Determine the [x, y] coordinate at the center of the cell enclosing the given text.  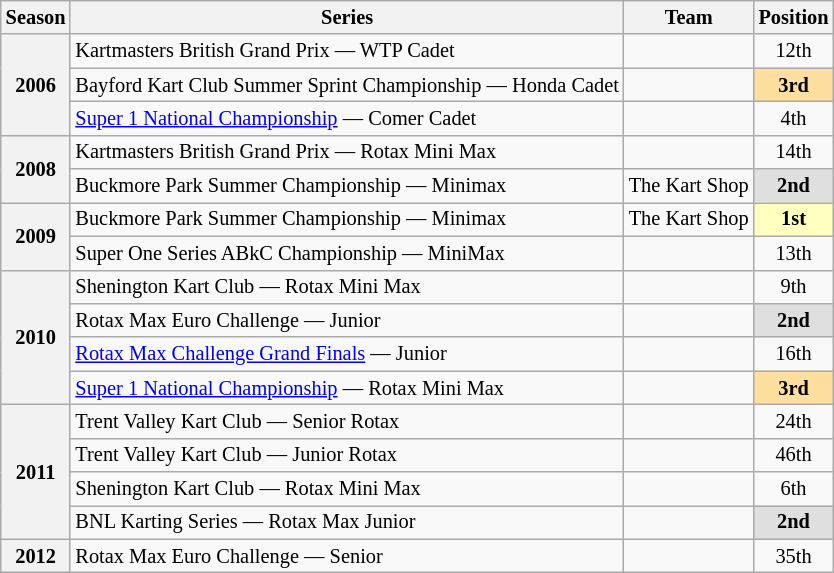
Super 1 National Championship — Comer Cadet [346, 118]
Super One Series ABkC Championship — MiniMax [346, 253]
2012 [36, 556]
Position [794, 17]
2008 [36, 168]
4th [794, 118]
Super 1 National Championship — Rotax Mini Max [346, 388]
24th [794, 421]
46th [794, 455]
BNL Karting Series — Rotax Max Junior [346, 522]
2009 [36, 236]
Season [36, 17]
13th [794, 253]
35th [794, 556]
2006 [36, 84]
6th [794, 489]
Rotax Max Euro Challenge — Senior [346, 556]
9th [794, 287]
Series [346, 17]
16th [794, 354]
Rotax Max Challenge Grand Finals — Junior [346, 354]
14th [794, 152]
Rotax Max Euro Challenge — Junior [346, 320]
Kartmasters British Grand Prix — Rotax Mini Max [346, 152]
2011 [36, 472]
Team [689, 17]
Kartmasters British Grand Prix — WTP Cadet [346, 51]
2010 [36, 338]
1st [794, 219]
Trent Valley Kart Club — Junior Rotax [346, 455]
Bayford Kart Club Summer Sprint Championship — Honda Cadet [346, 85]
Trent Valley Kart Club — Senior Rotax [346, 421]
12th [794, 51]
